Identify which cell holds the provided text, then report its (X, Y) central coordinate. 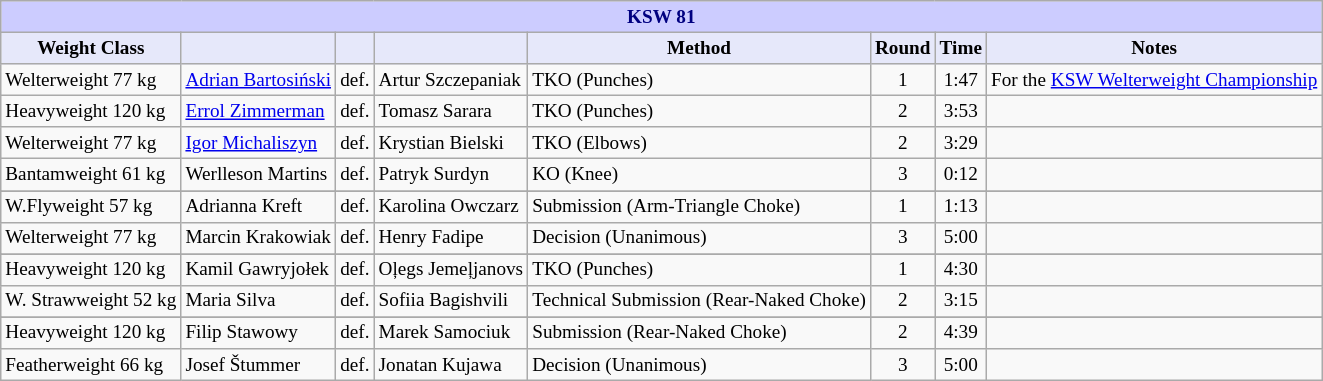
Artur Szczepaniak (451, 80)
Maria Silva (258, 301)
Tomasz Sarara (451, 111)
Henry Fadipe (451, 238)
Karolina Owczarz (451, 206)
Notes (1154, 48)
Featherweight 66 kg (91, 365)
KSW 81 (662, 17)
Sofiia Bagishvili (451, 301)
Oļegs Jemeļjanovs (451, 270)
W. Strawweight 52 kg (91, 301)
Josef Štummer (258, 365)
Werlleson Martins (258, 175)
Adrian Bartosiński (258, 80)
Patryk Surdyn (451, 175)
Technical Submission (Rear-Naked Choke) (700, 301)
KO (Knee) (700, 175)
4:30 (960, 270)
Marek Samociuk (451, 333)
3:29 (960, 143)
Submission (Rear-Naked Choke) (700, 333)
Igor Michaliszyn (258, 143)
Filip Stawowy (258, 333)
1:47 (960, 80)
Time (960, 48)
Marcin Krakowiak (258, 238)
Adrianna Kreft (258, 206)
0:12 (960, 175)
Jonatan Kujawa (451, 365)
Errol Zimmerman (258, 111)
3:53 (960, 111)
Submission (Arm-Triangle Choke) (700, 206)
Method (700, 48)
Bantamweight 61 kg (91, 175)
Round (902, 48)
Kamil Gawryjołek (258, 270)
3:15 (960, 301)
TKO (Elbows) (700, 143)
4:39 (960, 333)
1:13 (960, 206)
Krystian Bielski (451, 143)
For the KSW Welterweight Championship (1154, 80)
W.Flyweight 57 kg (91, 206)
Weight Class (91, 48)
